Pinpoint the cell where the given text exists, returning its (x, y) midpoint coordinate. 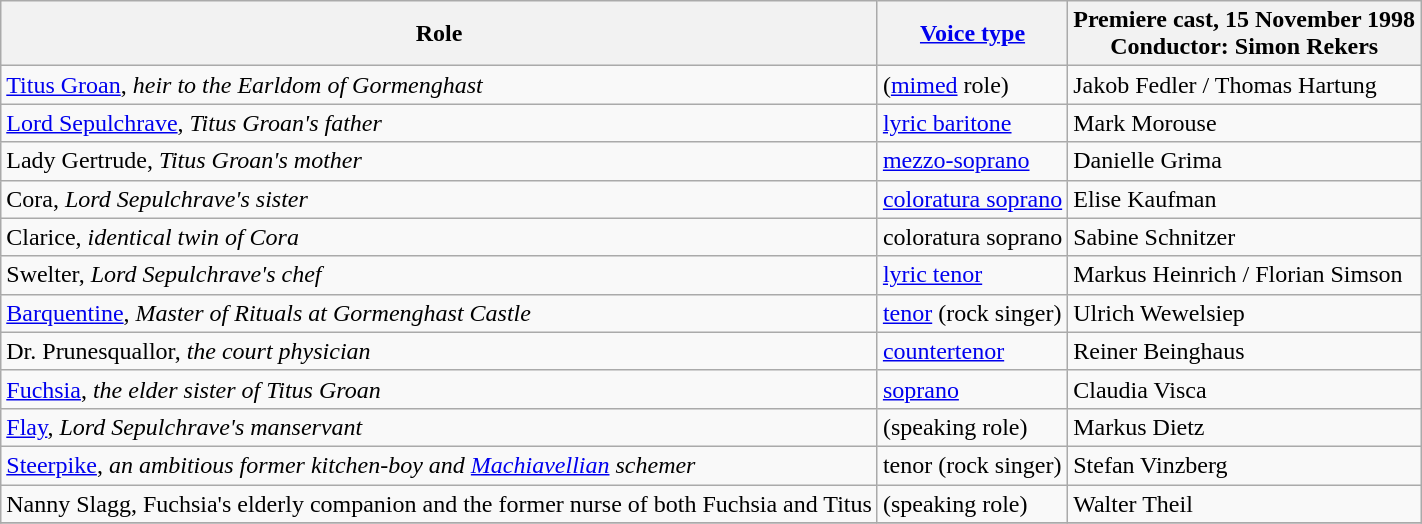
Barquentine, Master of Rituals at Gormenghast Castle (440, 313)
Voice type (972, 34)
Lord Sepulchrave, Titus Groan's father (440, 123)
Clarice, identical twin of Cora (440, 237)
Premiere cast, 15 November 1998Conductor: Simon Rekers (1244, 34)
Reiner Beinghaus (1244, 351)
Mark Morouse (1244, 123)
Markus Heinrich / Florian Simson (1244, 275)
Nanny Slagg, Fuchsia's elderly companion and the former nurse of both Fuchsia and Titus (440, 503)
Lady Gertrude, Titus Groan's mother (440, 161)
Markus Dietz (1244, 427)
Swelter, Lord Sepulchrave's chef (440, 275)
Dr. Prunesquallor, the court physician (440, 351)
Walter Theil (1244, 503)
Steerpike, an ambitious former kitchen-boy and Machiavellian schemer (440, 465)
(mimed role) (972, 85)
Stefan Vinzberg (1244, 465)
Cora, Lord Sepulchrave's sister (440, 199)
soprano (972, 389)
Ulrich Wewelsiep (1244, 313)
Flay, Lord Sepulchrave's manservant (440, 427)
mezzo-soprano (972, 161)
Claudia Visca (1244, 389)
Role (440, 34)
Danielle Grima (1244, 161)
Jakob Fedler / Thomas Hartung (1244, 85)
Fuchsia, the elder sister of Titus Groan (440, 389)
Titus Groan, heir to the Earldom of Gormenghast (440, 85)
lyric baritone (972, 123)
countertenor (972, 351)
Elise Kaufman (1244, 199)
lyric tenor (972, 275)
Sabine Schnitzer (1244, 237)
